Return the [x, y] coordinate for the center point of the cell that contains the specified text.  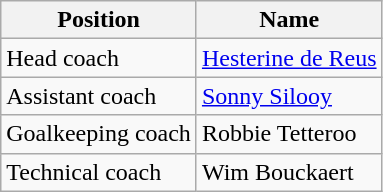
Assistant coach [99, 96]
Technical coach [99, 172]
Sonny Silooy [289, 96]
Goalkeeping coach [99, 134]
Robbie Tetteroo [289, 134]
Head coach [99, 58]
Hesterine de Reus [289, 58]
Position [99, 20]
Wim Bouckaert [289, 172]
Name [289, 20]
